From the cell containing the given text, extract its center point as (X, Y) coordinate. 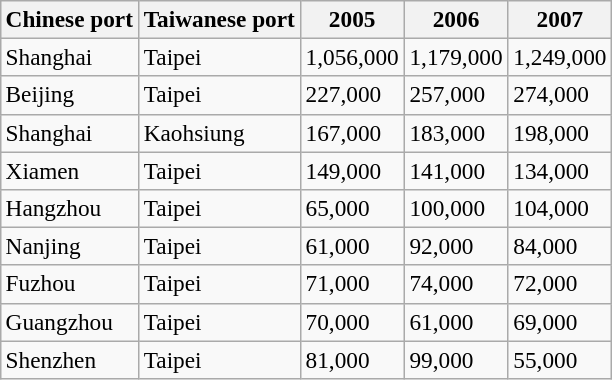
65,000 (352, 208)
Beijing (69, 95)
Kaohsiung (219, 133)
Taiwanese port (219, 19)
Chinese port (69, 19)
99,000 (456, 359)
Fuzhou (69, 284)
Xiamen (69, 170)
55,000 (560, 359)
274,000 (560, 95)
198,000 (560, 133)
1,179,000 (456, 57)
149,000 (352, 170)
2007 (560, 19)
2006 (456, 19)
71,000 (352, 284)
81,000 (352, 359)
84,000 (560, 246)
1,056,000 (352, 57)
134,000 (560, 170)
Shenzhen (69, 359)
Hangzhou (69, 208)
257,000 (456, 95)
2005 (352, 19)
Guangzhou (69, 322)
1,249,000 (560, 57)
167,000 (352, 133)
74,000 (456, 284)
104,000 (560, 208)
227,000 (352, 95)
183,000 (456, 133)
72,000 (560, 284)
69,000 (560, 322)
92,000 (456, 246)
70,000 (352, 322)
Nanjing (69, 246)
141,000 (456, 170)
100,000 (456, 208)
